Locate the cell with the specified text and output its [x, y] center coordinate. 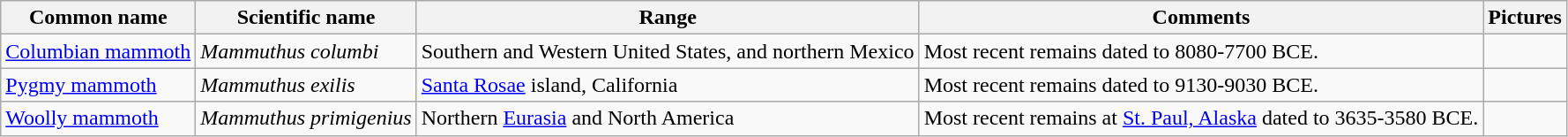
Pygmy mammoth [99, 85]
Southern and Western United States, and northern Mexico [668, 51]
Pictures [1526, 18]
Most recent remains dated to 8080-7700 BCE. [1201, 51]
Northern Eurasia and North America [668, 118]
Woolly mammoth [99, 118]
Mammuthus exilis [306, 85]
Santa Rosae island, California [668, 85]
Scientific name [306, 18]
Range [668, 18]
Common name [99, 18]
Mammuthus primigenius [306, 118]
Most recent remains at St. Paul, Alaska dated to 3635-3580 BCE. [1201, 118]
Mammuthus columbi [306, 51]
Columbian mammoth [99, 51]
Most recent remains dated to 9130-9030 BCE. [1201, 85]
Comments [1201, 18]
